Find where the given text appears and provide that cell's center as (x, y) coordinate. 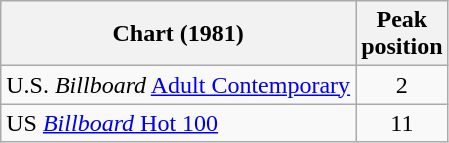
Chart (1981) (178, 34)
11 (402, 123)
Peakposition (402, 34)
2 (402, 85)
U.S. Billboard Adult Contemporary (178, 85)
US Billboard Hot 100 (178, 123)
